Capture the cell that displays the provided text and extract its [X, Y] central coordinate. 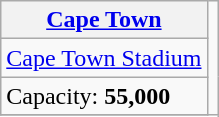
Capacity: 55,000 [104, 96]
Cape Town [104, 20]
Cape Town Stadium [104, 58]
